Return [X, Y] of the center of cell containing provided text 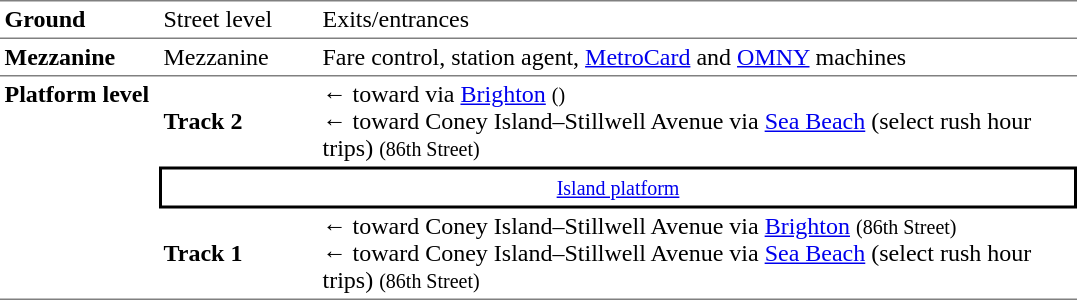
Exits/entrances [698, 20]
Platform level [80, 188]
Fare control, station agent, MetroCard and OMNY machines [698, 58]
Track 2 [238, 121]
Track 1 [238, 254]
Island platform [618, 187]
Ground [80, 20]
Street level [238, 20]
← toward via Brighton ()← toward Coney Island–Stillwell Avenue via Sea Beach (select rush hour trips) (86th Street) [698, 121]
